Extract the (X, Y) coordinate from the center of the cell holding the provided text.  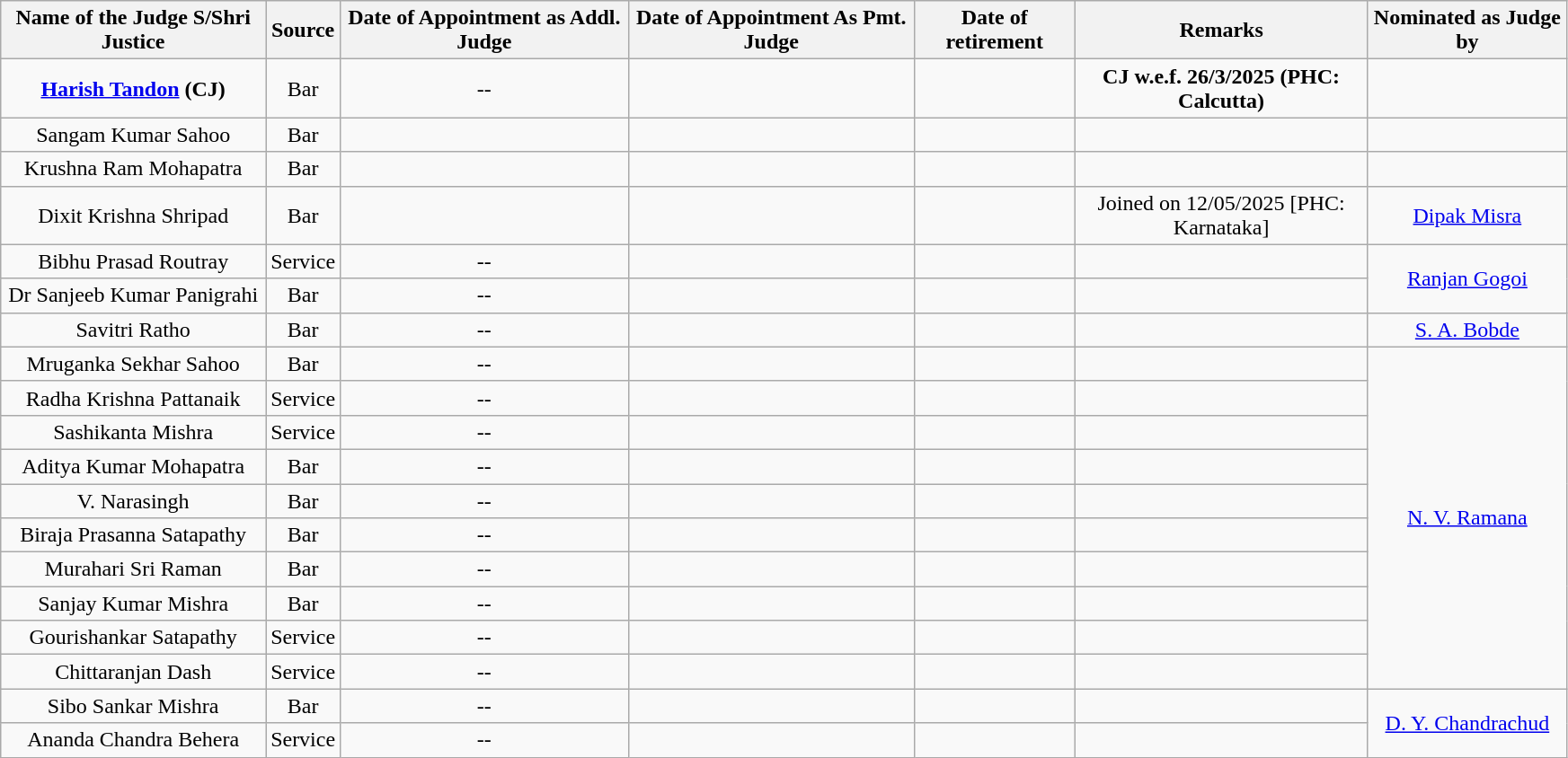
Date of retirement (994, 31)
Radha Krishna Pattanaik (133, 398)
Dipak Misra (1466, 216)
Source (304, 31)
N. V. Ramana (1466, 517)
Dixit Krishna Shripad (133, 216)
Gourishankar Satapathy (133, 638)
Murahari Sri Raman (133, 569)
Sibo Sankar Mishra (133, 706)
Bibhu Prasad Routray (133, 261)
Mruganka Sekhar Sahoo (133, 364)
Date of Appointment As Pmt. Judge (771, 31)
Nominated as Judge by (1466, 31)
Date of Appointment as Addl. Judge (484, 31)
Biraja Prasanna Satapathy (133, 535)
Aditya Kumar Mohapatra (133, 466)
Sanjay Kumar Mishra (133, 604)
Sashikanta Mishra (133, 432)
Dr Sanjeeb Kumar Panigrahi (133, 295)
D. Y. Chandrachud (1466, 723)
Remarks (1221, 31)
V. Narasingh (133, 500)
Ananda Chandra Behera (133, 740)
CJ w.e.f. 26/3/2025 (PHC: Calcutta) (1221, 88)
Joined on 12/05/2025 [PHC: Karnataka] (1221, 216)
Savitri Ratho (133, 330)
Name of the Judge S/Shri Justice (133, 31)
S. A. Bobde (1466, 330)
Krushna Ram Mohapatra (133, 169)
Ranjan Gogoi (1466, 278)
Sangam Kumar Sahoo (133, 135)
Chittaranjan Dash (133, 672)
Harish Tandon (CJ) (133, 88)
